Extract the [X, Y] coordinate from the center of the cell holding the provided text.  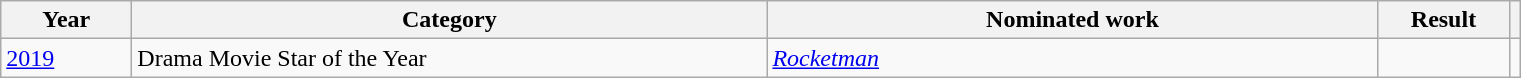
Year [66, 20]
Nominated work [1072, 20]
Category [450, 20]
Result [1444, 20]
Drama Movie Star of the Year [450, 58]
Rocketman [1072, 58]
2019 [66, 58]
